Provide the (X, Y) coordinate of the cell's center where the given text is located.  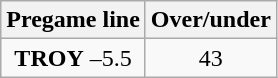
43 (210, 58)
Over/under (210, 20)
TROY –5.5 (74, 58)
Pregame line (74, 20)
